Output the [x, y] coordinate of the center of the cell containing the given text.  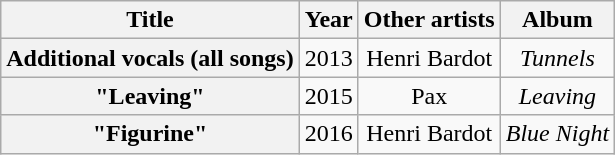
2013 [328, 58]
Leaving [557, 96]
Pax [429, 96]
Album [557, 20]
Additional vocals (all songs) [150, 58]
Other artists [429, 20]
"Leaving" [150, 96]
2015 [328, 96]
Year [328, 20]
"Figurine" [150, 134]
Tunnels [557, 58]
2016 [328, 134]
Blue Night [557, 134]
Title [150, 20]
